Output the (X, Y) coordinate of the center of the cell containing the given text.  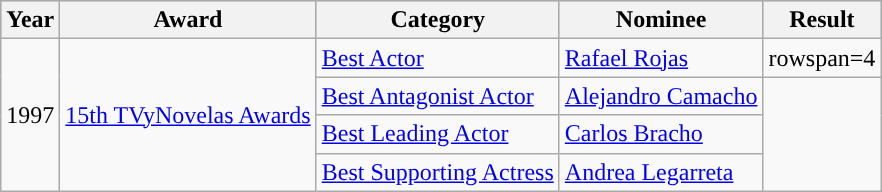
Best Leading Actor (438, 134)
Best Antagonist Actor (438, 96)
Andrea Legarreta (661, 172)
Best Supporting Actress (438, 172)
Year (30, 20)
Award (188, 20)
rowspan=4 (822, 58)
Alejandro Camacho (661, 96)
Result (822, 20)
Carlos Bracho (661, 134)
Best Actor (438, 58)
Rafael Rojas (661, 58)
15th TVyNovelas Awards (188, 115)
1997 (30, 115)
Nominee (661, 20)
Category (438, 20)
